Extract the [x, y] coordinate from the center of the cell holding the provided text.  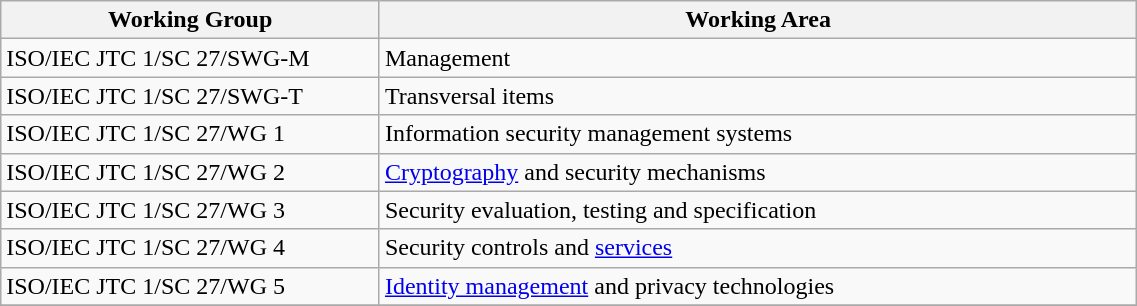
ISO/IEC JTC 1/SC 27/SWG-T [190, 96]
ISO/IEC JTC 1/SC 27/WG 3 [190, 210]
ISO/IEC JTC 1/SC 27/WG 1 [190, 134]
ISO/IEC JTC 1/SC 27/WG 4 [190, 248]
Working Group [190, 20]
Working Area [758, 20]
Security controls and services [758, 248]
ISO/IEC JTC 1/SC 27/WG 2 [190, 172]
ISO/IEC JTC 1/SC 27/WG 5 [190, 286]
Transversal items [758, 96]
Cryptography and security mechanisms [758, 172]
ISO/IEC JTC 1/SC 27/SWG-M [190, 58]
Security evaluation, testing and specification [758, 210]
Identity management and privacy technologies [758, 286]
Information security management systems [758, 134]
Management [758, 58]
